Return (x, y) of the center of cell containing provided text 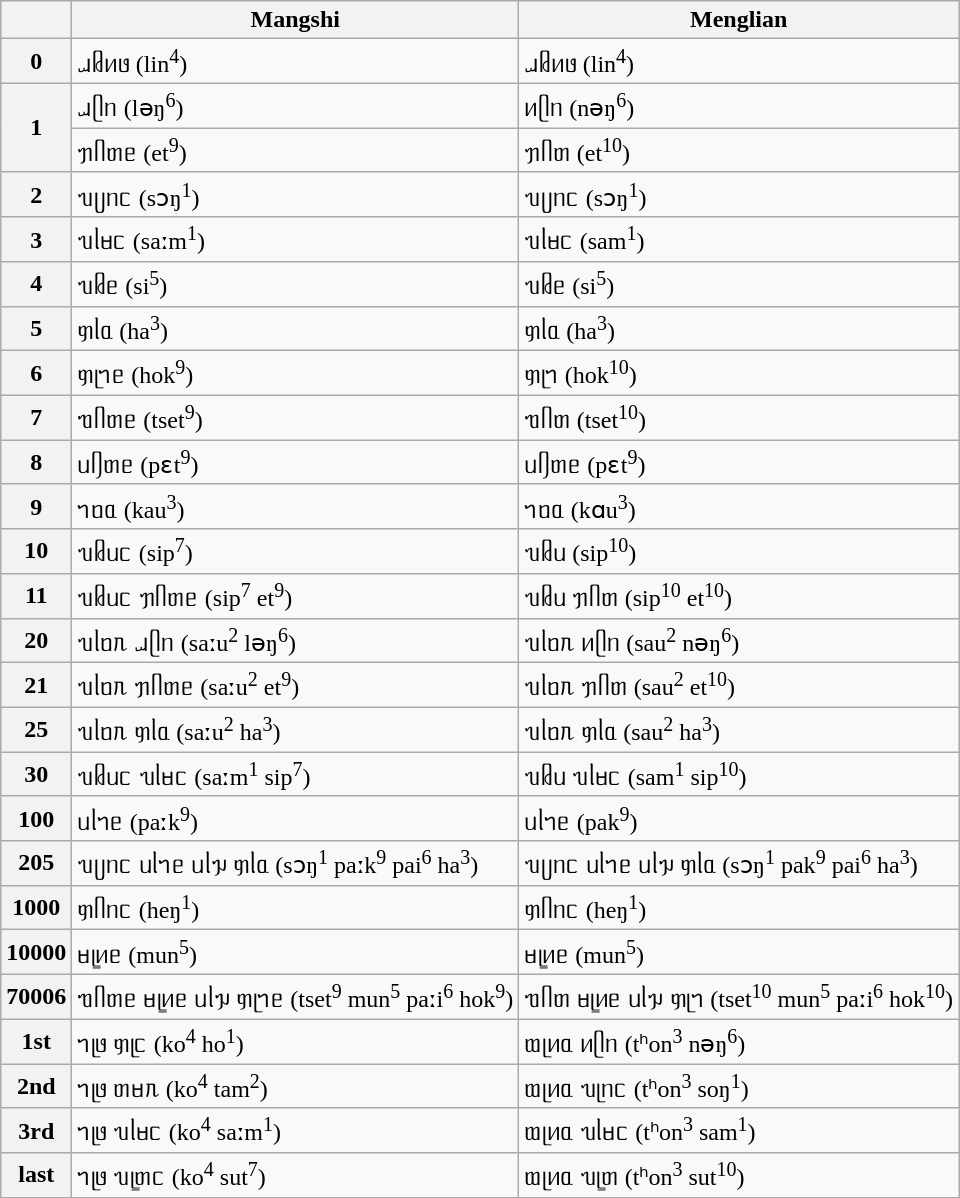
25 (36, 730)
ᥐᥨᥳ ᥞᥨᥴ (ko4 ho1) (296, 1042)
ᥙᥣᥐᥱ (paːk9) (296, 818)
3rd (36, 1130)
ᥔᥤᥙ ᥟᥥᥖ (sip10 et10) (739, 596)
ᥓᥥᥖᥱ ᥛᥧᥢᥱ ᥙᥣᥭ ᥞᥨᥐᥱ (tset9 mun5 paːi6 hok9) (296, 996)
ᥟᥥᥖ (et10) (739, 150)
3 (36, 240)
ᥓᥥᥖ (tset10) (739, 418)
2 (36, 194)
ᥔᥣᥝᥰ ᥞᥣᥲ (sau2 ha3) (739, 730)
ᥗᥨᥢᥲ ᥔᥨᥒᥴ (tʰon3 soŋ1) (739, 1086)
ᥙᥣᥐᥱ (pak9) (739, 818)
ᥔᥤᥙᥴ ᥟᥥᥖᥱ (sip7 et9) (296, 596)
10000 (36, 952)
2nd (36, 1086)
ᥔᥣᥛᥴ (saːm1) (296, 240)
ᥔᥣᥝᥰ ᥟᥥᥖ (sau2 et10) (739, 686)
ᥓᥥᥖ ᥛᥧᥢᥱ ᥙᥣᥭ ᥞᥨᥐ (tset10 mun5 paːi6 hok10) (739, 996)
ᥢᥫᥒ (nəŋ6) (739, 106)
ᥔᥣᥛᥴ (sam1) (739, 240)
6 (36, 374)
ᥔᥤᥙ ᥔᥣᥛᥴ (sam1 sip10) (739, 774)
last (36, 1176)
ᥘᥫᥒ (ləŋ6) (296, 106)
ᥞᥨᥐ (hok10) (739, 374)
20 (36, 640)
ᥐᥨᥳ ᥔᥧᥖᥴ (ko4 sut7) (296, 1176)
ᥔᥣᥝᥰ ᥟᥥᥖᥱ (saːu2 et9) (296, 686)
ᥗᥨᥢᥲ ᥔᥧᥖ (tʰon3 sut10) (739, 1176)
ᥞᥨᥐᥱ (hok9) (296, 374)
1 (36, 128)
ᥟᥥᥖᥱ (et9) (296, 150)
ᥔᥩᥒᥴ ᥙᥣᥐᥱ ᥙᥣᥭ ᥞᥣᥲ (sɔŋ1 pak9 pai6 ha3) (739, 864)
1000 (36, 908)
ᥔᥩᥒᥴ ᥙᥣᥐᥱ ᥙᥣᥭ ᥞᥣᥲ (sɔŋ1 paːk9 pai6 ha3) (296, 864)
100 (36, 818)
11 (36, 596)
8 (36, 462)
4 (36, 284)
21 (36, 686)
ᥔᥤᥙᥴ ᥔᥣᥛᥴ (saːm1 sip7) (296, 774)
ᥐᥝᥲ (kau3) (296, 506)
Menglian (739, 20)
ᥐᥨᥳ ᥔᥣᥛᥴ (ko4 saːm1) (296, 1130)
ᥐᥝᥲ (kɑu3) (739, 506)
ᥓᥥᥖᥱ (tset9) (296, 418)
ᥔᥤᥙ (sip10) (739, 552)
ᥗᥨᥢᥲ ᥢᥫᥒ (tʰon3 nəŋ6) (739, 1042)
ᥗᥨᥢᥲ ᥔᥣᥛᥴ (tʰon3 sam1) (739, 1130)
ᥔᥣᥝᥰ ᥞᥣᥲ (saːu2 ha3) (296, 730)
30 (36, 774)
ᥐᥨᥳ ᥖᥛᥰ (ko4 tam2) (296, 1086)
7 (36, 418)
70006 (36, 996)
Mangshi (296, 20)
1st (36, 1042)
205 (36, 864)
ᥔᥤᥙᥴ (sip7) (296, 552)
0 (36, 62)
ᥔᥣᥝᥰ ᥘᥫᥒ (saːu2 ləŋ6) (296, 640)
5 (36, 328)
ᥔᥣᥝᥰ ᥢᥫᥒ (sau2 nəŋ6) (739, 640)
10 (36, 552)
9 (36, 506)
